Output the (X, Y) coordinate of the center of the cell containing the given text.  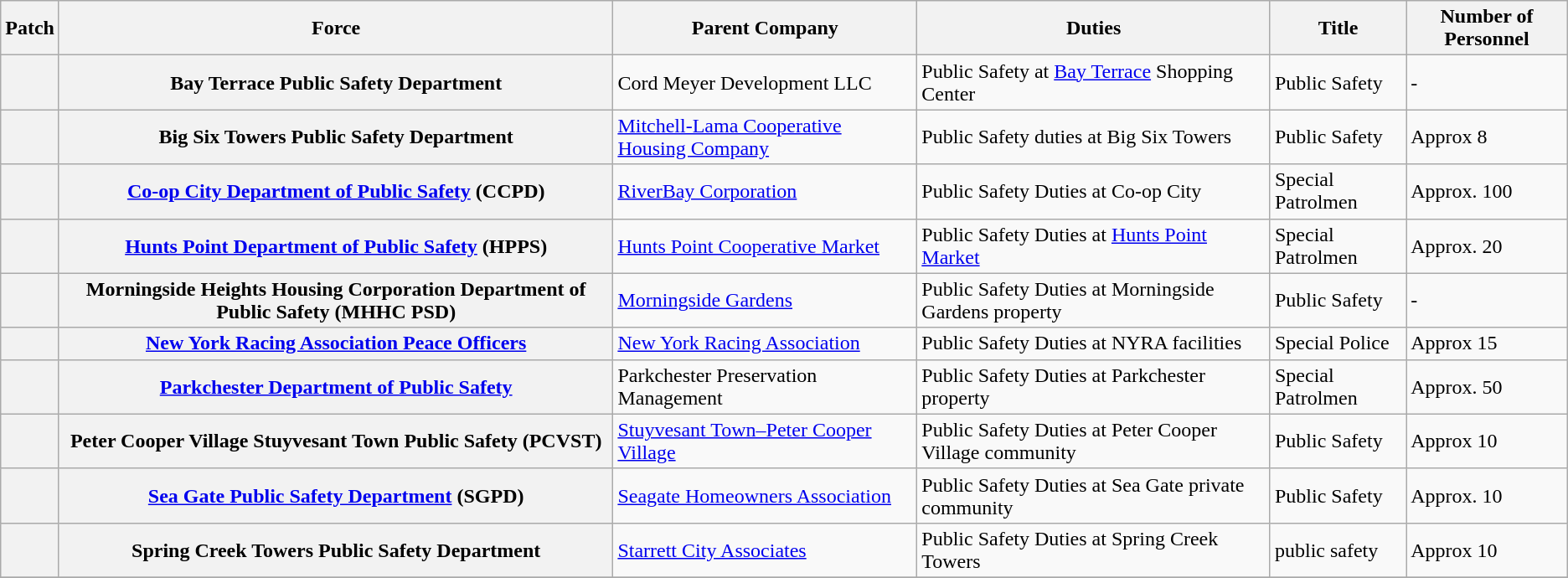
Stuyvesant Town–Peter Cooper Village (766, 441)
Cord Meyer Development LLC (766, 82)
Morningside Heights Housing Corporation Department of Public Safety (MHHC PSD) (335, 300)
Public Safety duties at Big Six Towers (1094, 137)
Approx 8 (1488, 137)
Approx 15 (1488, 343)
Public Safety Duties at Co-op City (1094, 191)
Number of Personnel (1488, 28)
Parent Company (766, 28)
Patch (30, 28)
Starrett City Associates (766, 550)
Seagate Homeowners Association (766, 496)
Public Safety Duties at Sea Gate private community (1094, 496)
Public Safety Duties at Hunts Point Market (1094, 246)
Approx. 100 (1488, 191)
Force (335, 28)
Public Safety at Bay Terrace Shopping Center (1094, 82)
Morningside Gardens (766, 300)
Public Safety Duties at NYRA facilities (1094, 343)
Peter Cooper Village Stuyvesant Town Public Safety (PCVST) (335, 441)
Sea Gate Public Safety Department (SGPD) (335, 496)
RiverBay Corporation (766, 191)
Spring Creek Towers Public Safety Department (335, 550)
Title (1338, 28)
Hunts Point Department of Public Safety (HPPS) (335, 246)
Parkchester Preservation Management (766, 387)
Special Police (1338, 343)
Duties (1094, 28)
Co-op City Department of Public Safety (CCPD) (335, 191)
Approx. 10 (1488, 496)
Hunts Point Cooperative Market (766, 246)
Public Safety Duties at Morningside Gardens property (1094, 300)
Parkchester Department of Public Safety (335, 387)
Approx. 50 (1488, 387)
New York Racing Association Peace Officers (335, 343)
New York Racing Association (766, 343)
Big Six Towers Public Safety Department (335, 137)
Public Safety Duties at Parkchester property (1094, 387)
Approx. 20 (1488, 246)
Public Safety Duties at Spring Creek Towers (1094, 550)
Public Safety Duties at Peter Cooper Village community (1094, 441)
Mitchell-Lama Cooperative Housing Company (766, 137)
Bay Terrace Public Safety Department (335, 82)
public safety (1338, 550)
